Determine the (X, Y) coordinate at the center of the cell enclosing the given text.  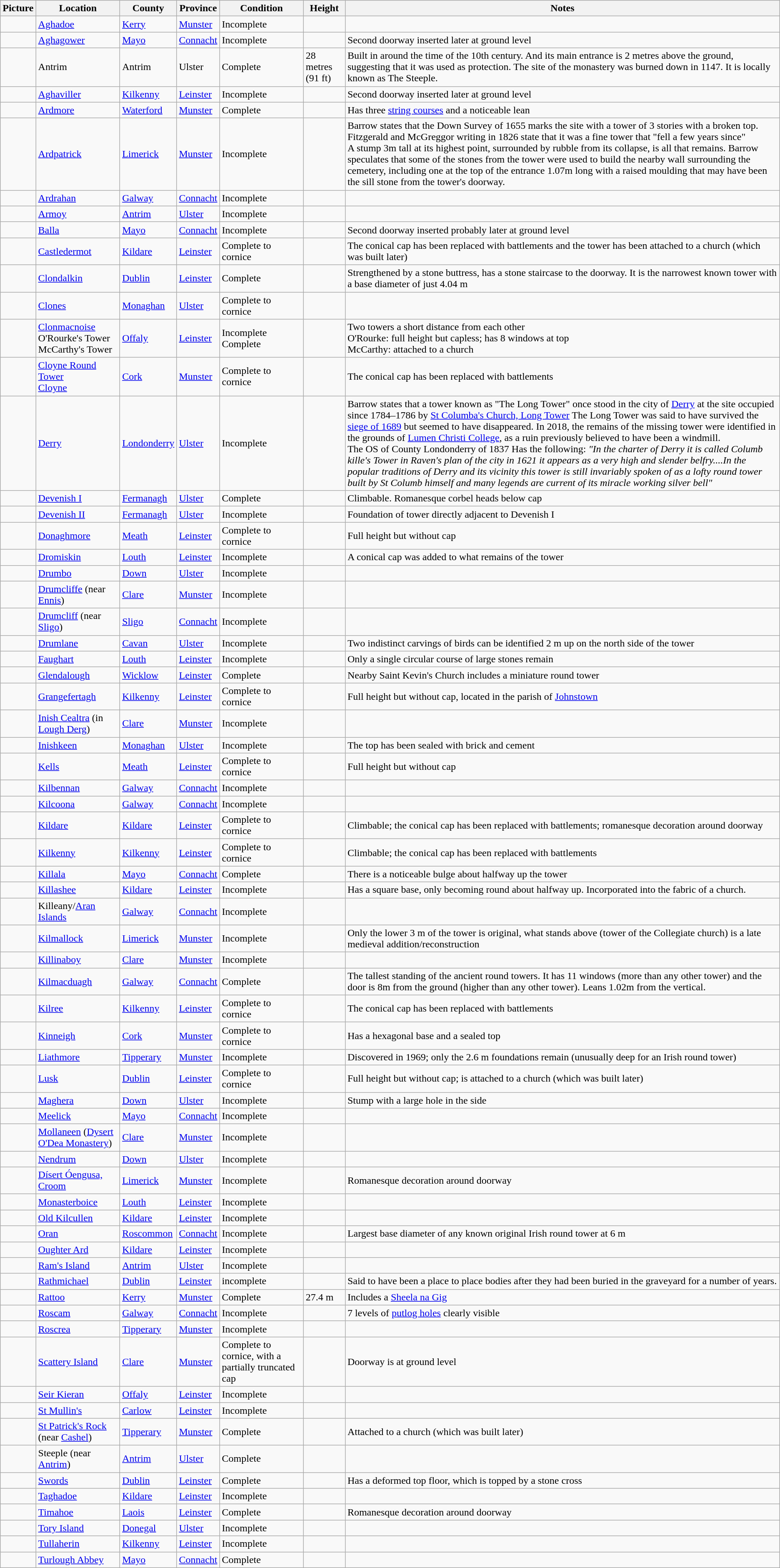
Maghera (78, 1100)
Armoy (78, 214)
Drumcliff (near Sligo) (78, 622)
Includes a Sheela na Gig (562, 1297)
Devenish II (78, 514)
Scattery Island (78, 1361)
Climbable; the conical cap has been replaced with battlements; romanesque decoration around doorway (562, 825)
St Mullin's (78, 1410)
Nearby Saint Kevin's Church includes a miniature round tower (562, 675)
Discovered in 1969; only the 2.6 m foundations remain (unusually deep for an Irish round tower) (562, 1057)
Devenish I (78, 498)
Second doorway inserted probably later at ground level (562, 230)
Kilmacduagh (78, 981)
Location (78, 8)
incomplete (262, 1281)
Strengthened by a stone buttress, has a stone staircase to the doorway. It is the narrowest known tower with a base diameter of just 4.04 m (562, 278)
Ram's Island (78, 1265)
Drumcliffe (near Ennis) (78, 594)
Climbable; the conical cap has been replaced with battlements (562, 853)
Balla (78, 230)
Castledermot (78, 251)
Carlow (148, 1410)
Monasterboice (78, 1202)
27.4 m (324, 1297)
Height (324, 8)
Seir Kieran (78, 1394)
Roscrea (78, 1329)
Mollaneen (Dysert O'Dea Monastery) (78, 1138)
Condition (262, 8)
Said to have been a place to place bodies after they had been buried in the graveyard for a number of years. (562, 1281)
Ardpatrick (78, 154)
Tullaherin (78, 1544)
Picture (18, 8)
Derry (78, 443)
Laois (148, 1512)
Wicklow (148, 675)
Foundation of tower directly adjacent to Devenish I (562, 514)
Oughter Ard (78, 1250)
Aghagower (78, 40)
County (148, 8)
Only the lower 3 m of the tower is original, what stands above (tower of the Collegiate church) is a late medieval addition/reconstruction (562, 939)
Largest base diameter of any known original Irish round tower at 6 m (562, 1234)
IncompleteComplete (262, 338)
Doorway is at ground level (562, 1361)
Turlough Abbey (78, 1560)
Kilmallock (78, 939)
Liathmore (78, 1057)
28 metres (91 ft) (324, 67)
Inish Cealtra (in Lough Derg) (78, 724)
Roscommon (148, 1234)
Cavan (148, 643)
Ardrahan (78, 198)
Roscam (78, 1313)
7 levels of putlog holes clearly visible (562, 1313)
Has a square base, only becoming round about halfway up. Incorporated into the fabric of a church. (562, 890)
Rathmichael (78, 1281)
Donegal (148, 1528)
There is a noticeable bulge about halfway up the tower (562, 874)
Sligo (148, 622)
The conical cap has been replaced with battlements and the tower has been attached to a church (which was built later) (562, 251)
Complete to cornice, with a partially truncated cap (262, 1361)
Kells (78, 767)
Killinaboy (78, 960)
Clones (78, 305)
A conical cap was added to what remains of the tower (562, 557)
ClonmacnoiseO'Rourke's TowerMcCarthy's Tower (78, 338)
Nendrum (78, 1159)
Killashee (78, 890)
St Patrick's Rock (near Cashel) (78, 1432)
Full height but without cap; is attached to a church (which was built later) (562, 1079)
The top has been sealed with brick and cement (562, 745)
Taghadoe (78, 1496)
Dísert Óengusa, Croom (78, 1180)
Clondalkin (78, 278)
Climbable. Romanesque corbel heads below cap (562, 498)
Two towers a short distance from each otherO'Rourke: full height but capless; has 8 windows at topMcCarthy: attached to a church (562, 338)
Has a deformed top floor, which is topped by a stone cross (562, 1480)
Full height but without cap, located in the parish of Johnstown (562, 696)
Kilree (78, 1009)
Notes (562, 8)
Lusk (78, 1079)
Grangefertagh (78, 696)
Stump with a large hole in the side (562, 1100)
Drumlane (78, 643)
Has three string courses and a noticeable lean (562, 110)
Rattoo (78, 1297)
Oran (78, 1234)
Two indistinct carvings of birds can be identified 2 m up on the north side of the tower (562, 643)
Timahoe (78, 1512)
Inishkeen (78, 745)
Glendalough (78, 675)
Kinneigh (78, 1035)
Cloyne Round Tower Cloyne (78, 377)
Killeany/Aran Islands (78, 911)
Has a hexagonal base and a sealed top (562, 1035)
Tory Island (78, 1528)
Attached to a church (which was built later) (562, 1432)
Dromiskin (78, 557)
Killala (78, 874)
Province (198, 8)
Drumbo (78, 573)
Waterford (148, 110)
Aghaviller (78, 94)
Old Kilcullen (78, 1218)
Faughart (78, 659)
Aghadoe (78, 24)
Swords (78, 1480)
Only a single circular course of large stones remain (562, 659)
Kilcoona (78, 804)
Steeple (near Antrim) (78, 1459)
Kilbennan (78, 788)
Meelick (78, 1116)
Londonderry (148, 443)
Ardmore (78, 110)
Donaghmore (78, 536)
